Scan for the cell matching the given text and deliver its [x, y] coordinate at center. 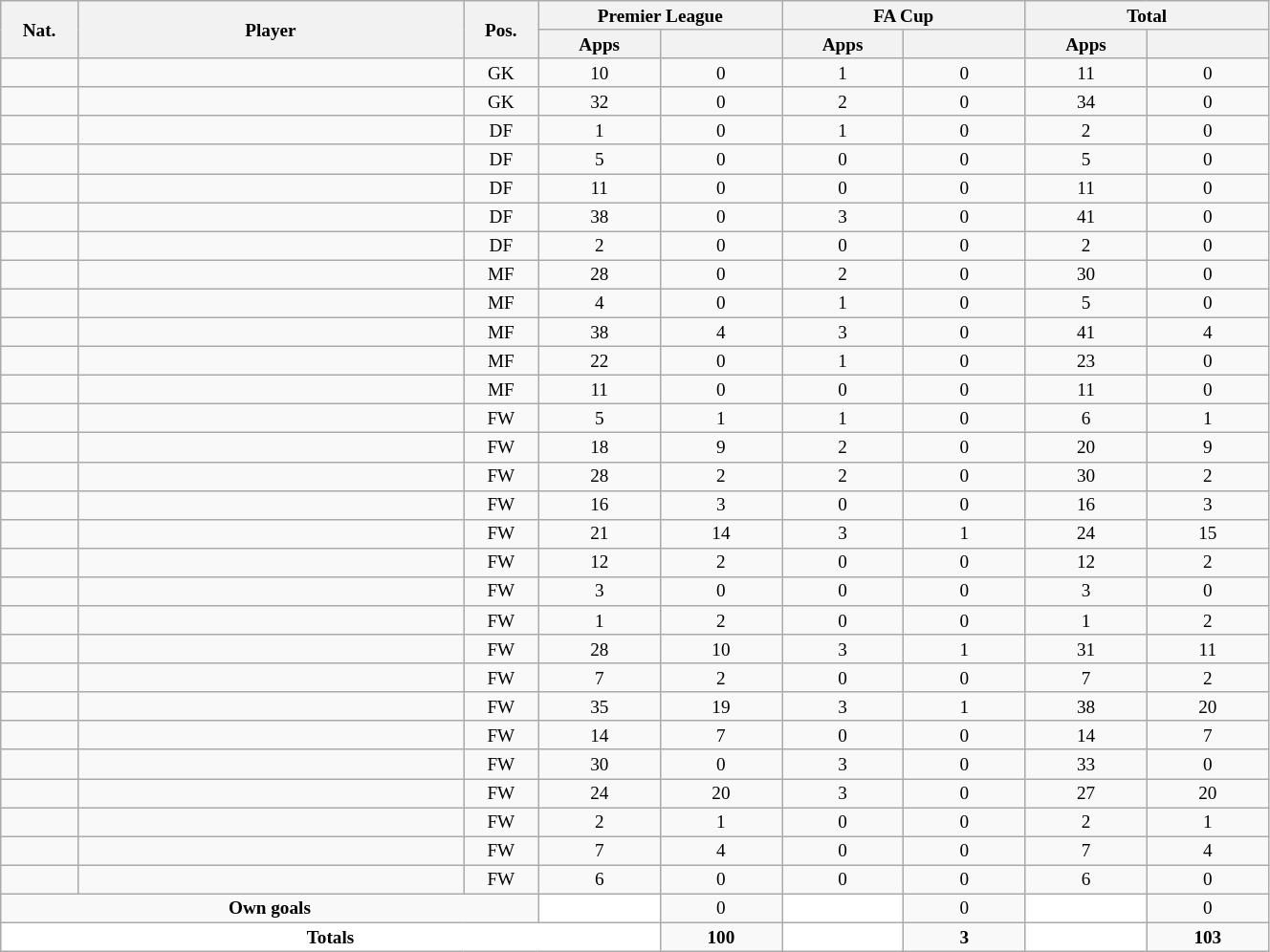
Player [270, 30]
18 [599, 447]
Premier League [660, 15]
34 [1086, 101]
23 [1086, 360]
Total [1148, 15]
19 [721, 706]
27 [1086, 792]
22 [599, 360]
Own goals [270, 908]
21 [599, 533]
FA Cup [904, 15]
35 [599, 706]
103 [1207, 937]
Totals [331, 937]
32 [599, 101]
31 [1086, 649]
100 [721, 937]
Nat. [40, 30]
Pos. [501, 30]
15 [1207, 533]
33 [1086, 764]
